Scan for the cell matching the given text and deliver its (x, y) coordinate at center. 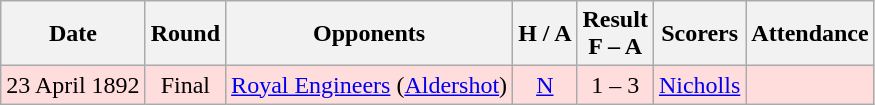
Round (185, 34)
Royal Engineers (Aldershot) (370, 85)
Scorers (699, 34)
Attendance (810, 34)
23 April 1892 (73, 85)
Nicholls (699, 85)
Date (73, 34)
ResultF – A (615, 34)
Opponents (370, 34)
H / A (545, 34)
Final (185, 85)
1 – 3 (615, 85)
N (545, 85)
